Pinpoint the cell where the given text exists, returning its [X, Y] midpoint coordinate. 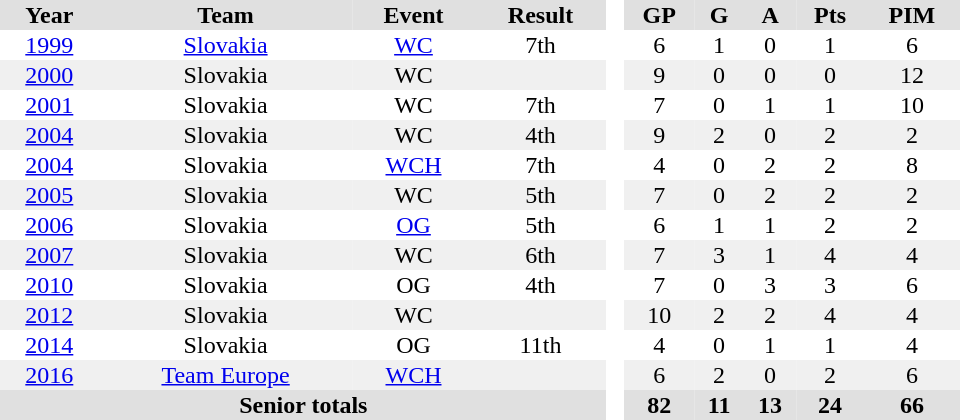
66 [912, 405]
A [770, 15]
6th [540, 255]
2012 [50, 315]
PIM [912, 15]
2016 [50, 375]
11th [540, 345]
12 [912, 75]
82 [659, 405]
2007 [50, 255]
2006 [50, 225]
Year [50, 15]
11 [719, 405]
24 [830, 405]
2014 [50, 345]
Team [226, 15]
Senior totals [304, 405]
Team Europe [226, 375]
GP [659, 15]
Pts [830, 15]
2000 [50, 75]
2005 [50, 195]
Event [414, 15]
G [719, 15]
2010 [50, 285]
2001 [50, 105]
Result [540, 15]
8 [912, 165]
1999 [50, 45]
13 [770, 405]
